Return the [X, Y] coordinate for the center point of the cell that contains the specified text.  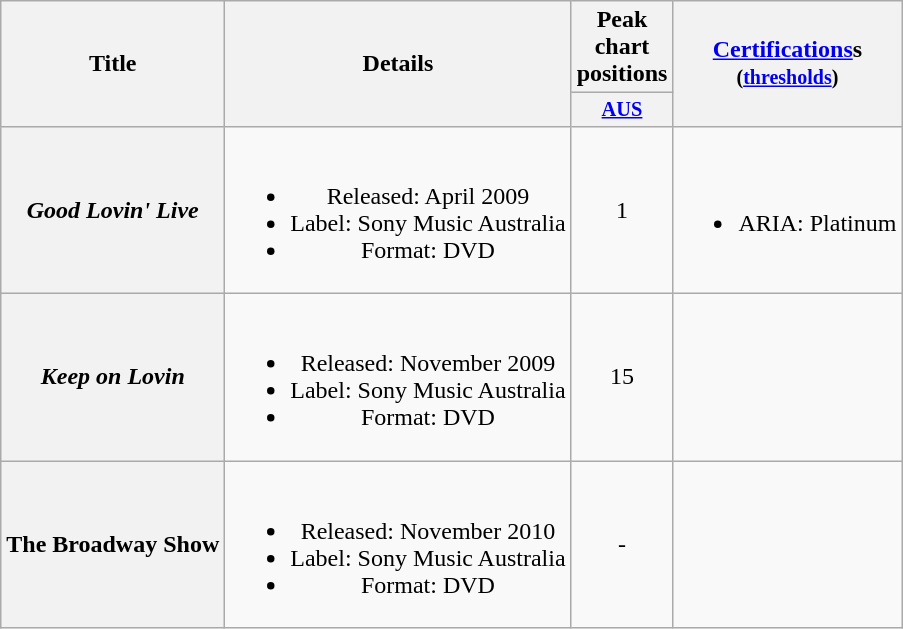
Certificationss(thresholds) [788, 64]
Released: November 2009Label: Sony Music AustraliaFormat: DVD [398, 378]
15 [622, 378]
The Broadway Show [113, 544]
Details [398, 64]
Keep on Lovin [113, 378]
Good Lovin' Live [113, 210]
ARIA: Platinum [788, 210]
Title [113, 64]
1 [622, 210]
- [622, 544]
Released: April 2009Label: Sony Music AustraliaFormat: DVD [398, 210]
Peak chart positions [622, 47]
Released: November 2010Label: Sony Music AustraliaFormat: DVD [398, 544]
AUS [622, 110]
